From the cell containing the given text, extract its center point as (x, y) coordinate. 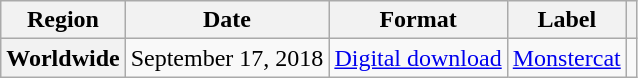
Monstercat (566, 58)
Digital download (418, 58)
Date (227, 20)
Label (566, 20)
Region (63, 20)
Format (418, 20)
Worldwide (63, 58)
September 17, 2018 (227, 58)
